Detect which cell encompasses the target text, then output its [x, y] center coordinate. 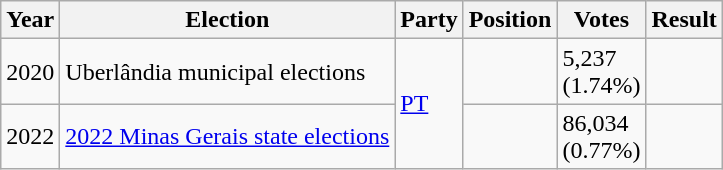
Election [228, 20]
Party [429, 20]
5,237(1.74%) [602, 72]
86,034(0.77%) [602, 136]
Uberlândia municipal elections [228, 72]
Votes [602, 20]
2022 [30, 136]
2020 [30, 72]
Result [684, 20]
Year [30, 20]
Position [510, 20]
2022 Minas Gerais state elections [228, 136]
PT [429, 104]
